For the text-containing cell, return its midpoint in (x, y) coordinate format. 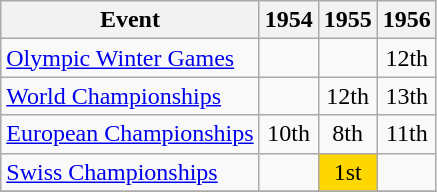
1956 (406, 20)
1st (348, 172)
1955 (348, 20)
World Championships (130, 96)
10th (288, 134)
European Championships (130, 134)
Olympic Winter Games (130, 58)
11th (406, 134)
Event (130, 20)
Swiss Championships (130, 172)
8th (348, 134)
1954 (288, 20)
13th (406, 96)
